For the text-containing cell, return its midpoint in (x, y) coordinate format. 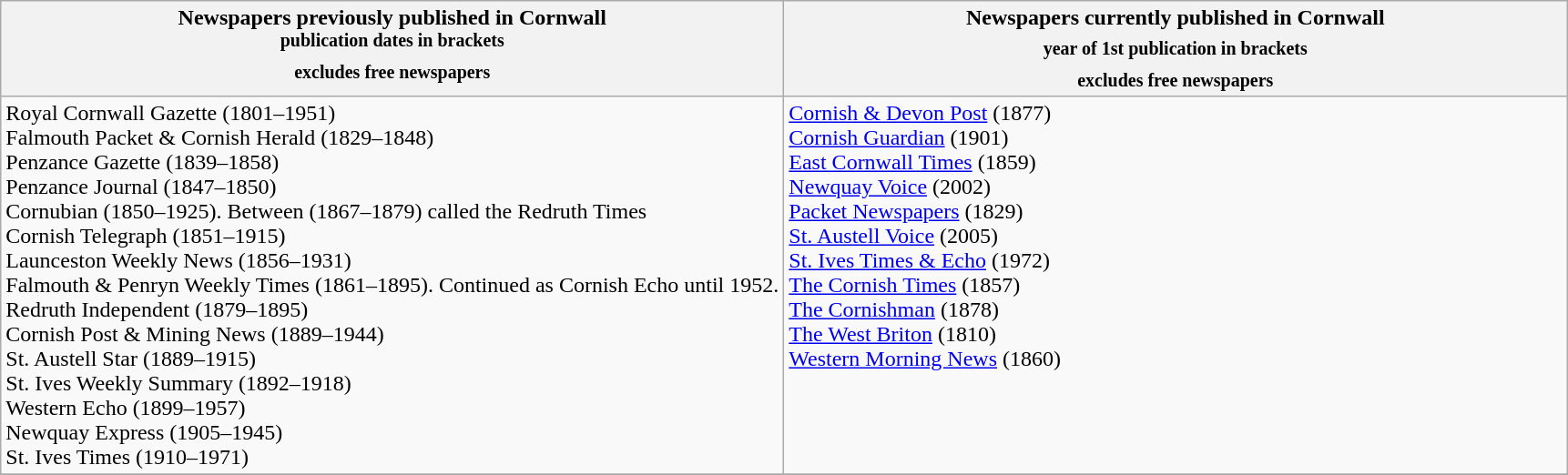
Newspapers currently published in Cornwallyear of 1st publication in brackets excludes free newspapers (1176, 49)
Newspapers previously published in Cornwallpublication dates in bracketsexcludes free newspapers (392, 49)
